Pinpoint the cell where the given text exists, returning its (x, y) midpoint coordinate. 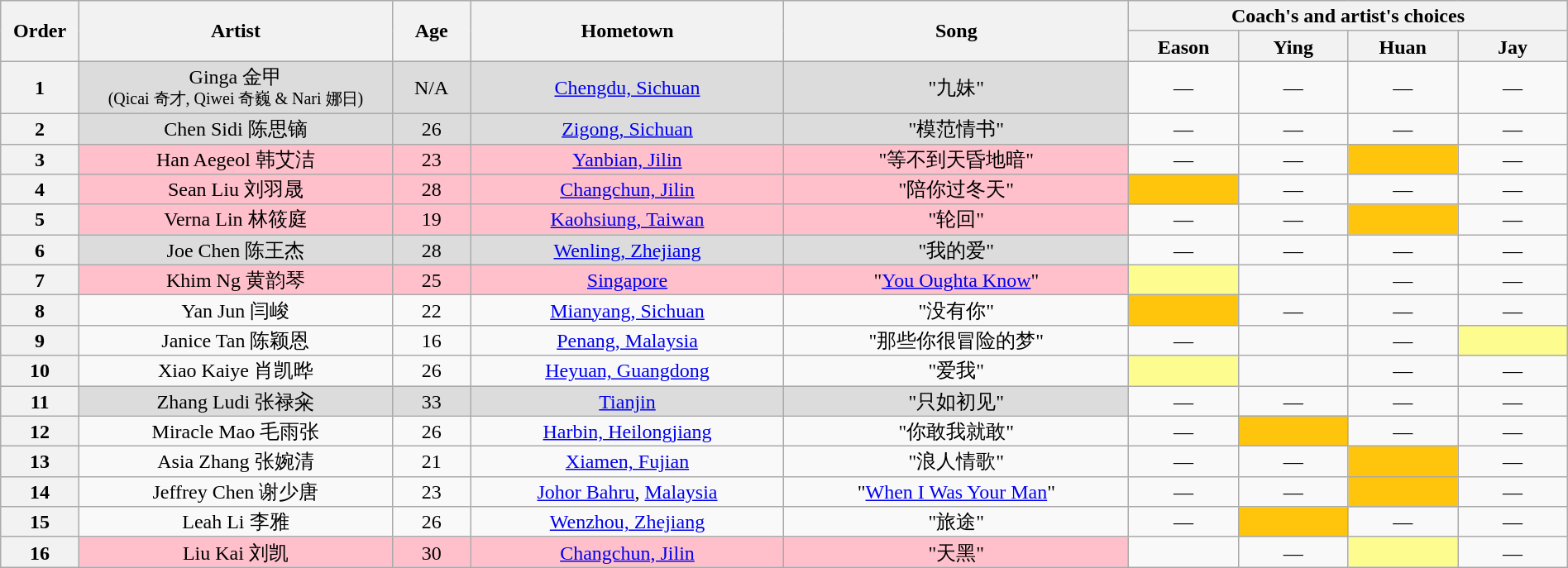
Leah Li 李雅 (235, 523)
"模范情书" (956, 129)
Ginga 金甲(Qicai 奇才, Qiwei 奇巍 & Nari 娜日) (235, 88)
Harbin, Heilongjiang (627, 432)
Yanbian, Jilin (627, 159)
"我的爱" (956, 250)
"When I Was Your Man" (956, 491)
Ying (1293, 46)
19 (432, 220)
Johor Bahru, Malaysia (627, 491)
13 (40, 461)
10 (40, 370)
Zigong, Sichuan (627, 129)
1 (40, 88)
"九妹" (956, 88)
22 (432, 311)
Khim Ng 黄韵琴 (235, 279)
Miracle Mao 毛雨张 (235, 432)
Asia Zhang 张婉清 (235, 461)
Zhang Ludi 张禄籴 (235, 400)
Xiao Kaiye 肖凯晔 (235, 370)
21 (432, 461)
15 (40, 523)
7 (40, 279)
Sean Liu 刘羽晟 (235, 190)
Hometown (627, 31)
Mianyang, Sichuan (627, 311)
"没有你" (956, 311)
14 (40, 491)
Han Aegeol 韩艾洁 (235, 159)
11 (40, 400)
8 (40, 311)
"只如初见" (956, 400)
Singapore (627, 279)
N/A (432, 88)
"旅途" (956, 523)
Yan Jun 闫峻 (235, 311)
Age (432, 31)
Order (40, 31)
3 (40, 159)
Jeffrey Chen 谢少唐 (235, 491)
6 (40, 250)
"浪人情歌" (956, 461)
Huan (1403, 46)
"那些你很冒险的梦" (956, 341)
Chen Sidi 陈思镝 (235, 129)
33 (432, 400)
9 (40, 341)
Song (956, 31)
Chengdu, Sichuan (627, 88)
"陪你过冬天" (956, 190)
Artist (235, 31)
Heyuan, Guangdong (627, 370)
"轮回" (956, 220)
Wenling, Zhejiang (627, 250)
Penang, Malaysia (627, 341)
25 (432, 279)
Liu Kai 刘凯 (235, 552)
Wenzhou, Zhejiang (627, 523)
2 (40, 129)
12 (40, 432)
Verna Lin 林筱庭 (235, 220)
Tianjin (627, 400)
"You Oughta Know" (956, 279)
Eason (1184, 46)
4 (40, 190)
"等不到天昏地暗" (956, 159)
Joe Chen 陈王杰 (235, 250)
30 (432, 552)
Janice Tan 陈颖恩 (235, 341)
Xiamen, Fujian (627, 461)
Coach's and artist's choices (1348, 17)
5 (40, 220)
"爱我" (956, 370)
Jay (1513, 46)
Kaohsiung, Taiwan (627, 220)
"天黑" (956, 552)
"你敢我就敢" (956, 432)
